Extract the (X, Y) coordinate from the center of the cell holding the provided text.  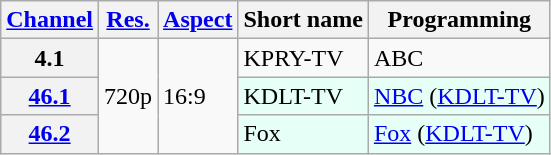
720p (128, 96)
Fox (303, 134)
Res. (128, 20)
KDLT-TV (303, 96)
ABC (459, 58)
Fox (KDLT-TV) (459, 134)
Channel (50, 20)
16:9 (198, 96)
Short name (303, 20)
4.1 (50, 58)
KPRY-TV (303, 58)
NBC (KDLT-TV) (459, 96)
Aspect (198, 20)
Programming (459, 20)
46.2 (50, 134)
46.1 (50, 96)
